Pinpoint the cell where the given text exists, returning its (X, Y) midpoint coordinate. 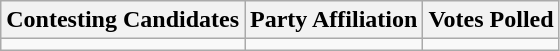
Party Affiliation (334, 20)
Votes Polled (491, 20)
Contesting Candidates (123, 20)
